Output the [X, Y] coordinate of the center of the cell containing the given text.  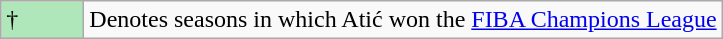
Denotes seasons in which Atić won the FIBA Champions League [403, 20]
† [42, 20]
